Capture the cell that displays the provided text and extract its [x, y] central coordinate. 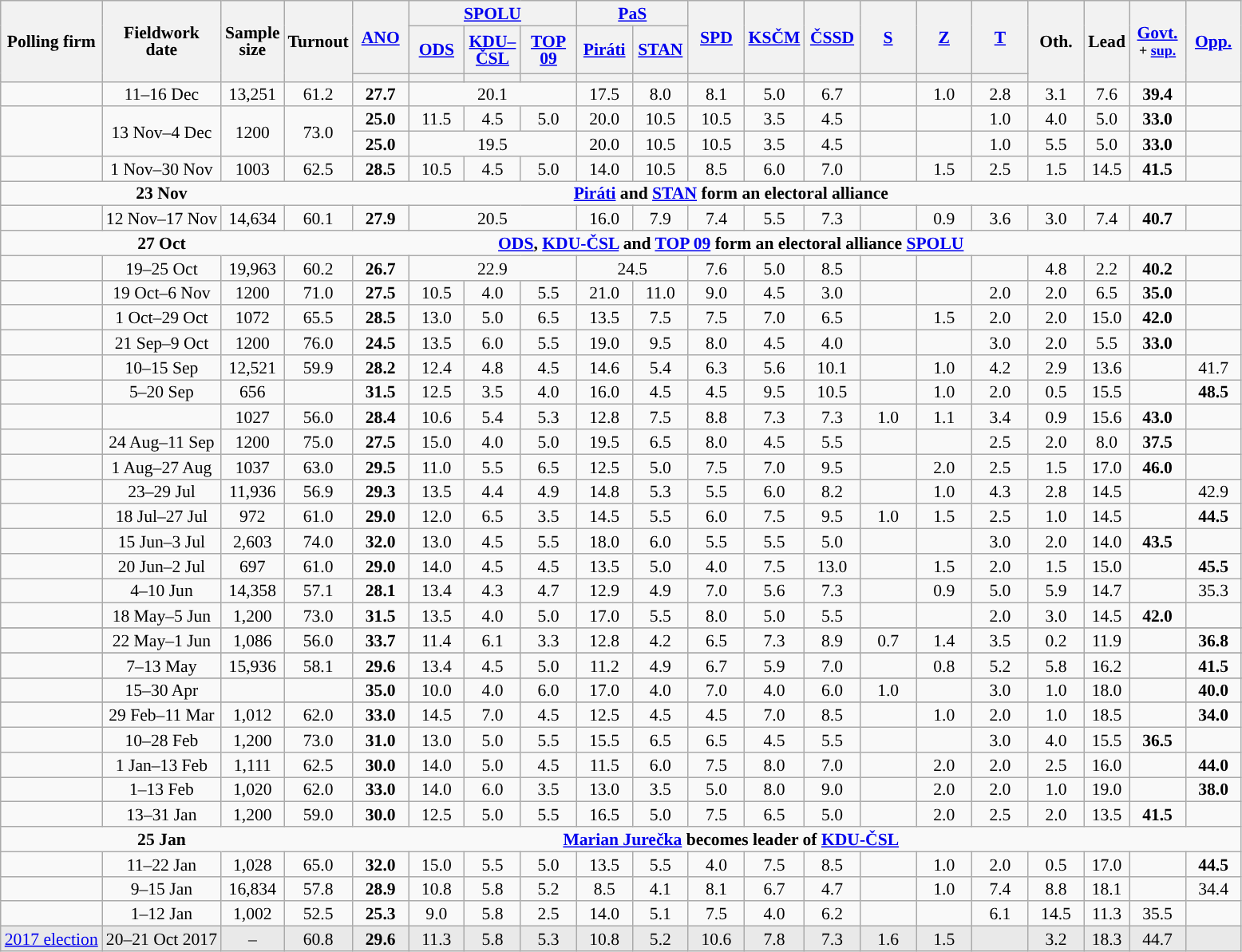
PaS [632, 13]
5.1 [660, 914]
2.9 [1056, 367]
43.0 [1157, 417]
57.1 [318, 591]
19–25 Oct [161, 268]
5–20 Sep [161, 393]
75.0 [318, 442]
22.9 [492, 268]
18.3 [1106, 938]
43.5 [1157, 541]
697 [252, 567]
12.4 [437, 367]
0.8 [944, 666]
34.0 [1213, 715]
14,634 [252, 219]
16.5 [604, 814]
1037 [252, 466]
14,358 [252, 591]
6.2 [832, 914]
Marian Jurečka becomes leader of KDU-ČSL [731, 839]
11.4 [437, 640]
Piráti and STAN form an electoral alliance [731, 193]
3.1 [1056, 94]
16.2 [1106, 666]
3.6 [1000, 219]
1,028 [252, 863]
TOP 09 [548, 49]
29.5 [381, 466]
– [252, 938]
10.0 [437, 689]
4.4 [492, 492]
21.0 [604, 292]
2017 election [51, 938]
2,603 [252, 541]
13,251 [252, 94]
12,521 [252, 367]
10–15 Sep [161, 367]
11.2 [604, 666]
11.9 [1106, 640]
36.8 [1213, 640]
58.1 [318, 666]
3.3 [548, 640]
Fieldworkdate [161, 41]
59.0 [318, 814]
16,834 [252, 889]
35.3 [1213, 591]
STAN [660, 49]
1072 [252, 318]
28.4 [381, 417]
13 Nov–4 Dec [161, 132]
11,936 [252, 492]
T [1000, 37]
13–31 Jan [161, 814]
Oth. [1056, 41]
20 Jun–2 Jul [161, 567]
KDU–ČSL [492, 49]
Govt.+ sup. [1157, 41]
8.2 [832, 492]
ANO [381, 37]
34.4 [1213, 889]
20.5 [492, 219]
44.7 [1157, 938]
ČSSD [832, 37]
44.0 [1213, 764]
1027 [252, 417]
1.4 [944, 640]
656 [252, 393]
11–16 Dec [161, 94]
39.4 [1157, 94]
15 Jun–3 Jul [161, 541]
24 Aug–11 Sep [161, 442]
Polling firm [51, 41]
60.8 [318, 938]
21 Sep–9 Oct [161, 343]
15,936 [252, 666]
7.9 [660, 219]
13.6 [1106, 367]
1003 [252, 169]
0.7 [888, 640]
Z [944, 37]
1.6 [888, 938]
1 Jan–13 Feb [161, 764]
1,020 [252, 790]
1–13 Feb [161, 790]
36.5 [1157, 741]
1 Oct–29 Oct [161, 318]
1 Nov–30 Nov [161, 169]
1 Aug–27 Aug [161, 466]
31.0 [381, 741]
4.1 [660, 889]
18 Jul–27 Jul [161, 517]
18.1 [1106, 889]
26.7 [381, 268]
Turnout [318, 41]
48.5 [1213, 393]
63.0 [318, 466]
27.7 [381, 94]
10.1 [832, 367]
12 Nov–17 Nov [161, 219]
3.2 [1056, 938]
Lead [1106, 41]
3.4 [1000, 417]
57.8 [318, 889]
71.0 [318, 292]
28.9 [381, 889]
18.5 [1106, 715]
40.0 [1213, 689]
38.0 [1213, 790]
Samplesize [252, 41]
14.6 [604, 367]
33.7 [381, 640]
41.7 [1213, 367]
9–15 Jan [161, 889]
61.2 [318, 94]
18 May–5 Jun [161, 616]
972 [252, 517]
7–13 May [161, 666]
15–30 Apr [161, 689]
1,111 [252, 764]
65.0 [318, 863]
8.9 [832, 640]
23–29 Jul [161, 492]
1.1 [944, 417]
ODS, KDU-ČSL and TOP 09 form an electoral alliance SPOLU [731, 243]
7.8 [774, 938]
10–28 Feb [161, 741]
12.0 [437, 517]
27 Oct [161, 243]
Opp. [1213, 41]
1–12 Jan [161, 914]
23 Nov [161, 193]
20–21 Oct 2017 [161, 938]
35.5 [1157, 914]
17.5 [604, 94]
76.0 [318, 343]
27.9 [381, 219]
25.3 [381, 914]
19 Oct–6 Nov [161, 292]
12.9 [604, 591]
60.1 [318, 219]
SPOLU [492, 13]
ODS [437, 49]
28.1 [381, 591]
37.5 [1157, 442]
SPD [716, 37]
28.2 [381, 367]
20.1 [492, 94]
0.2 [1056, 640]
25 Jan [161, 839]
22 May–1 Jun [161, 640]
74.0 [318, 541]
14.7 [1106, 591]
59.9 [318, 367]
60.2 [318, 268]
15.6 [1106, 417]
45.5 [1213, 567]
19,963 [252, 268]
29 Feb–11 Mar [161, 715]
56.9 [318, 492]
40.7 [1157, 219]
S [888, 37]
1,086 [252, 640]
65.5 [318, 318]
6.3 [716, 367]
4–10 Jun [161, 591]
29.3 [381, 492]
Piráti [604, 49]
40.2 [1157, 268]
1,012 [252, 715]
14.8 [604, 492]
11–22 Jan [161, 863]
52.5 [318, 914]
1,002 [252, 914]
42.9 [1213, 492]
2.2 [1106, 268]
46.0 [1157, 466]
KSČM [774, 37]
